For the text-containing cell, return its midpoint in (X, Y) coordinate format. 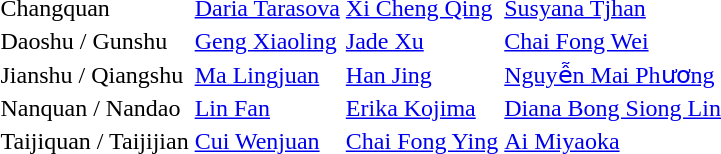
Han Jing (422, 75)
Ma Lingjuan (267, 75)
Jade Xu (422, 41)
Erika Kojima (422, 109)
Geng Xiaoling (267, 41)
Lin Fan (267, 109)
